Locate the cell with the specified text and output its (X, Y) center coordinate. 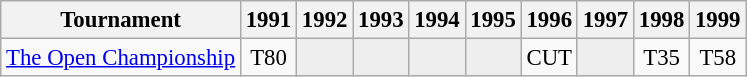
1991 (268, 20)
CUT (549, 58)
1999 (718, 20)
1997 (605, 20)
T80 (268, 58)
Tournament (121, 20)
1993 (381, 20)
1996 (549, 20)
1995 (493, 20)
1992 (325, 20)
The Open Championship (121, 58)
1998 (661, 20)
T35 (661, 58)
T58 (718, 58)
1994 (437, 20)
